Detect which cell encompasses the target text, then output its [X, Y] center coordinate. 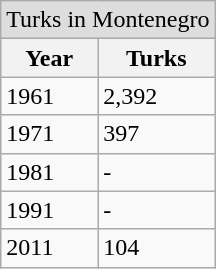
2011 [50, 248]
Year [50, 58]
104 [156, 248]
1971 [50, 134]
2,392 [156, 96]
1981 [50, 172]
Turks in Montenegro [108, 20]
1991 [50, 210]
Turks [156, 58]
397 [156, 134]
1961 [50, 96]
